Locate the cell with the specified text and output its [x, y] center coordinate. 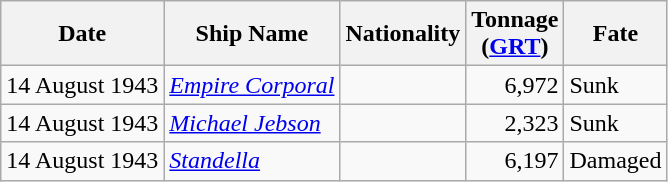
Date [82, 34]
2,323 [515, 123]
Michael Jebson [252, 123]
Damaged [616, 161]
6,972 [515, 85]
6,197 [515, 161]
Ship Name [252, 34]
Fate [616, 34]
Nationality [403, 34]
Standella [252, 161]
Tonnage(GRT) [515, 34]
Empire Corporal [252, 85]
